Search for the cell housing the specified text and yield its [X, Y] center coordinate. 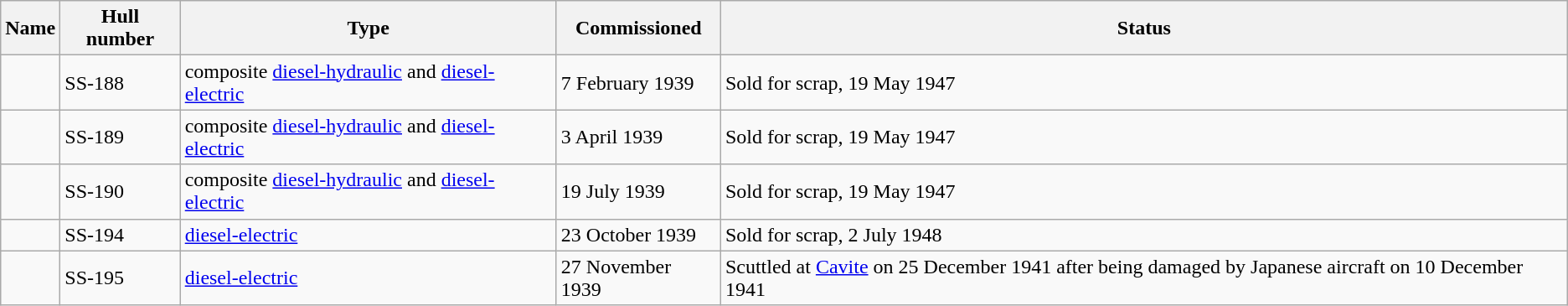
Hull number [121, 29]
Name [30, 29]
3 April 1939 [638, 137]
SS-194 [121, 235]
7 February 1939 [638, 82]
Commissioned [638, 29]
Scuttled at Cavite on 25 December 1941 after being damaged by Japanese aircraft on 10 December 1941 [1144, 278]
23 October 1939 [638, 235]
19 July 1939 [638, 191]
27 November 1939 [638, 278]
Status [1144, 29]
SS-195 [121, 278]
SS-190 [121, 191]
SS-189 [121, 137]
Type [369, 29]
Sold for scrap, 2 July 1948 [1144, 235]
SS-188 [121, 82]
